Search for the cell housing the specified text and yield its (x, y) center coordinate. 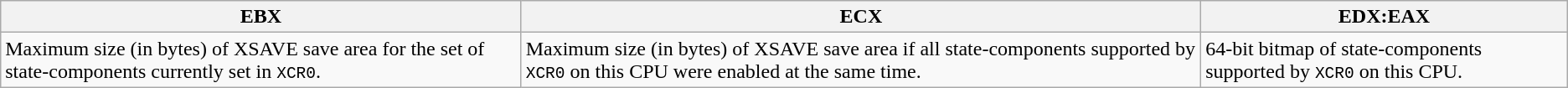
Maximum size (in bytes) of XSAVE save area for the set of state-components currently set in XCR0. (261, 60)
Maximum size (in bytes) of XSAVE save area if all state-components supported by XCR0 on this CPU were enabled at the same time. (861, 60)
64-bit bitmap of state-components supported by XCR0 on this CPU. (1385, 60)
ECX (861, 17)
EDX:EAX (1385, 17)
EBX (261, 17)
